Return the (x, y) coordinate for the center point of the cell that contains the specified text.  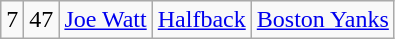
Joe Watt (106, 20)
47 (42, 20)
Halfback (202, 20)
7 (12, 20)
Boston Yanks (322, 20)
